Determine the (x, y) coordinate at the center of the cell enclosing the given text.  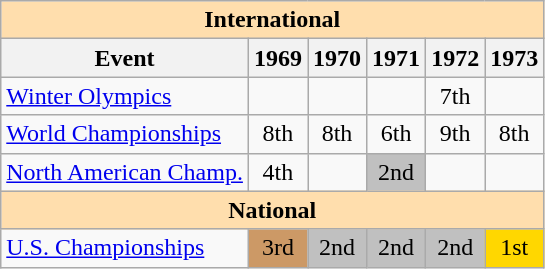
1969 (278, 58)
International (272, 20)
Event (125, 58)
4th (278, 172)
9th (456, 134)
National (272, 210)
1970 (338, 58)
1972 (456, 58)
Winter Olympics (125, 96)
U.S. Championships (125, 248)
1971 (396, 58)
1973 (514, 58)
6th (396, 134)
North American Champ. (125, 172)
7th (456, 96)
3rd (278, 248)
World Championships (125, 134)
1st (514, 248)
